Identify which cell holds the provided text, then report its (x, y) central coordinate. 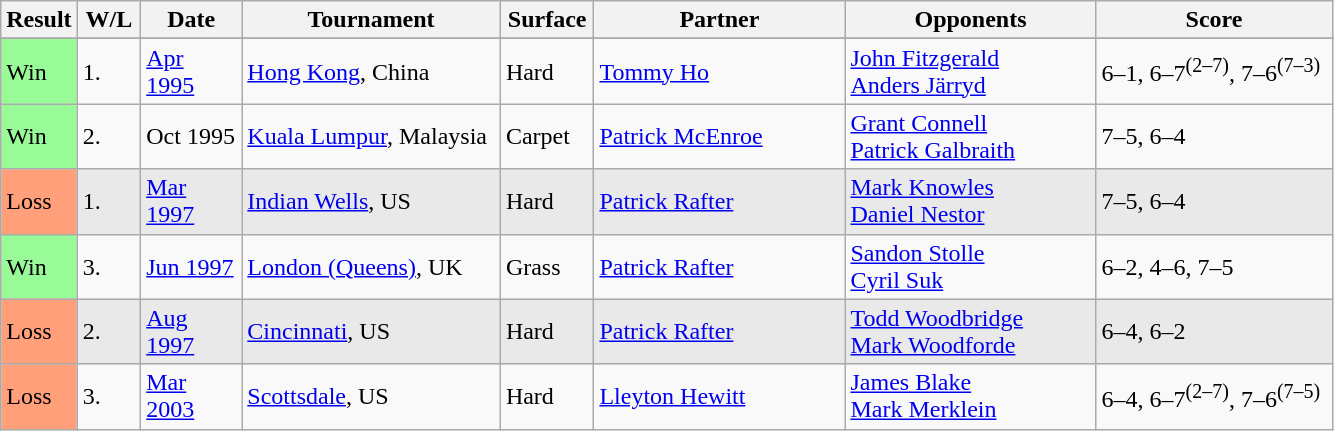
Grass (547, 266)
Scottsdale, US (372, 396)
Mark Knowles Daniel Nestor (970, 202)
Score (1214, 20)
Cincinnati, US (372, 332)
6–4, 6–7(2–7), 7–6(7–5) (1214, 396)
Apr 1995 (192, 72)
6–2, 4–6, 7–5 (1214, 266)
W/L (109, 20)
6–1, 6–7(2–7), 7–6(7–3) (1214, 72)
6–4, 6–2 (1214, 332)
London (Queens), UK (372, 266)
Result (39, 20)
James Blake Mark Merklein (970, 396)
Todd Woodbridge Mark Woodforde (970, 332)
Mar 1997 (192, 202)
Lleyton Hewitt (720, 396)
Mar 2003 (192, 396)
Tournament (372, 20)
Aug 1997 (192, 332)
Indian Wells, US (372, 202)
John Fitzgerald Anders Järryd (970, 72)
Oct 1995 (192, 136)
Hong Kong, China (372, 72)
Opponents (970, 20)
Grant Connell Patrick Galbraith (970, 136)
Patrick McEnroe (720, 136)
Tommy Ho (720, 72)
Kuala Lumpur, Malaysia (372, 136)
Surface (547, 20)
Jun 1997 (192, 266)
Date (192, 20)
Carpet (547, 136)
Partner (720, 20)
Sandon Stolle Cyril Suk (970, 266)
